Pinpoint the cell where the given text exists, returning its (x, y) midpoint coordinate. 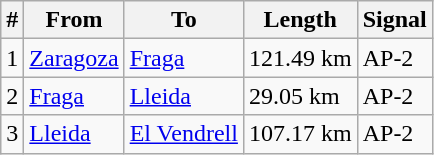
Length (300, 20)
# (12, 20)
From (74, 20)
121.49 km (300, 58)
107.17 km (300, 134)
Zaragoza (74, 58)
2 (12, 96)
El Vendrell (184, 134)
To (184, 20)
Signal (394, 20)
29.05 km (300, 96)
3 (12, 134)
1 (12, 58)
